Determine the (X, Y) coordinate at the center of the cell enclosing the given text.  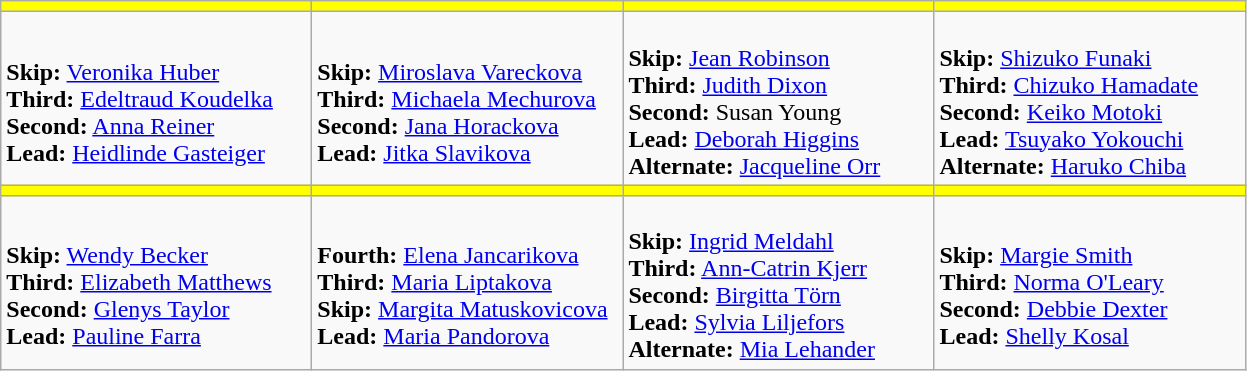
Skip: Shizuko Funaki Third: Chizuko Hamadate Second: Keiko Motoki Lead: Tsuyako Yokouchi Alternate: Haruko Chiba (1090, 98)
Skip: Ingrid Meldahl Third: Ann-Catrin Kjerr Second: Birgitta Törn Lead: Sylvia Liljefors Alternate: Mia Lehander (778, 282)
Skip: Jean Robinson Third: Judith Dixon Second: Susan Young Lead: Deborah Higgins Alternate: Jacqueline Orr (778, 98)
Skip: Wendy Becker Third: Elizabeth Matthews Second: Glenys Taylor Lead: Pauline Farra (156, 282)
Skip: Veronika Huber Third: Edeltraud Koudelka Second: Anna Reiner Lead: Heidlinde Gasteiger (156, 98)
Skip: Margie Smith Third: Norma O'Leary Second: Debbie Dexter Lead: Shelly Kosal (1090, 282)
Fourth: Elena Jancarikova Third: Maria Liptakova Skip: Margita Matuskovicova Lead: Maria Pandorova (468, 282)
Skip: Miroslava Vareckova Third: Michaela Mechurova Second: Jana Horackova Lead: Jitka Slavikova (468, 98)
